From the cell containing the given text, extract its center point as (x, y) coordinate. 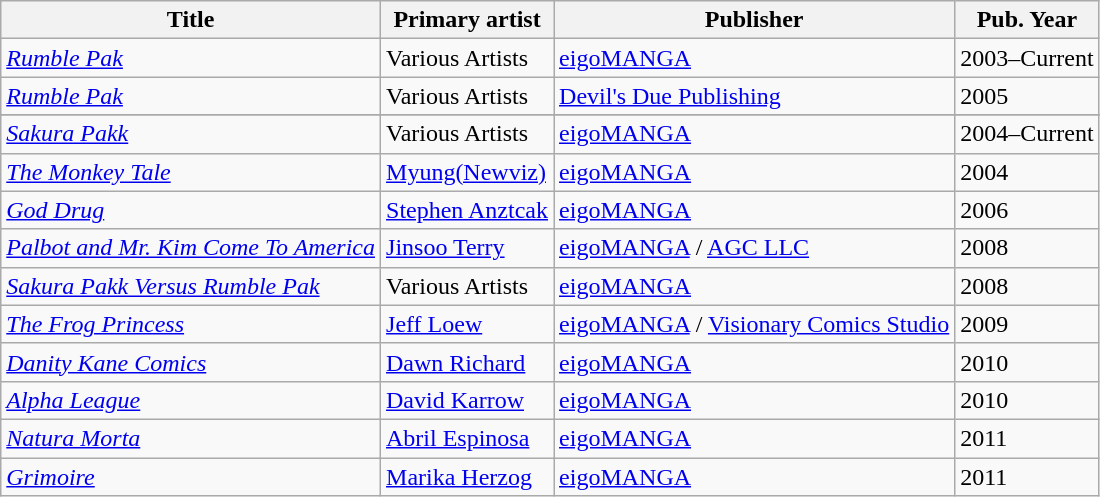
God Drug (191, 210)
The Frog Princess (191, 324)
Palbot and Mr. Kim Come To America (191, 248)
Title (191, 20)
Devil's Due Publishing (754, 96)
eigoMANGA / Visionary Comics Studio (754, 324)
2003–Current (1027, 58)
Sakura Pakk (191, 134)
Marika Herzog (468, 477)
2004 (1027, 172)
Grimoire (191, 477)
Abril Espinosa (468, 438)
2004–Current (1027, 134)
Primary artist (468, 20)
Jinsoo Terry (468, 248)
The Monkey Tale (191, 172)
Myung(Newviz) (468, 172)
Danity Kane Comics (191, 362)
David Karrow (468, 400)
2005 (1027, 96)
Jeff Loew (468, 324)
Pub. Year (1027, 20)
Stephen Anztcak (468, 210)
2009 (1027, 324)
Sakura Pakk Versus Rumble Pak (191, 286)
Dawn Richard (468, 362)
eigoMANGA / AGC LLC (754, 248)
Publisher (754, 20)
Natura Morta (191, 438)
2006 (1027, 210)
Alpha League (191, 400)
